Provide the [x, y] coordinate of the cell's center where the given text is located.  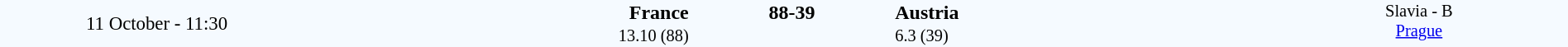
13.10 (88) [501, 36]
6.3 (39) [1082, 36]
88-39 [791, 12]
Austria [1082, 12]
France [501, 12]
11 October - 11:30 [157, 23]
Slavia - B Prague [1419, 23]
